Locate the cell with the specified text and output its [X, Y] center coordinate. 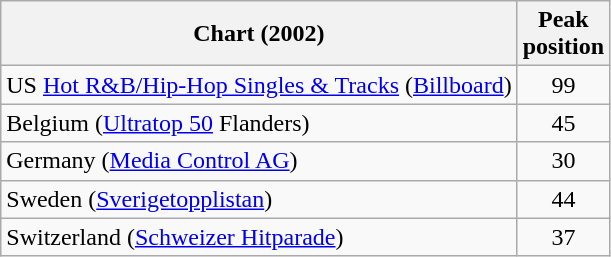
Germany (Media Control AG) [259, 161]
45 [563, 123]
30 [563, 161]
Switzerland (Schweizer Hitparade) [259, 237]
37 [563, 237]
Chart (2002) [259, 34]
44 [563, 199]
99 [563, 85]
Peakposition [563, 34]
Belgium (Ultratop 50 Flanders) [259, 123]
Sweden (Sverigetopplistan) [259, 199]
US Hot R&B/Hip-Hop Singles & Tracks (Billboard) [259, 85]
